Scan for the cell matching the given text and deliver its [x, y] coordinate at center. 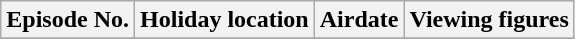
Holiday location [225, 20]
Airdate [359, 20]
Episode No. [68, 20]
Viewing figures [489, 20]
